Scan for the cell matching the given text and deliver its [x, y] coordinate at center. 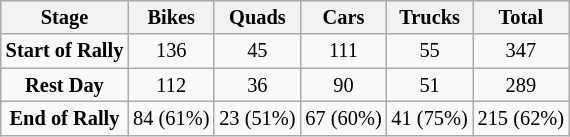
Start of Rally [64, 51]
90 [343, 85]
51 [430, 85]
289 [521, 85]
41 (75%) [430, 118]
Stage [64, 17]
Total [521, 17]
84 (61%) [171, 118]
111 [343, 51]
Cars [343, 17]
Rest Day [64, 85]
Quads [257, 17]
45 [257, 51]
67 (60%) [343, 118]
End of Rally [64, 118]
36 [257, 85]
Trucks [430, 17]
23 (51%) [257, 118]
55 [430, 51]
347 [521, 51]
Bikes [171, 17]
112 [171, 85]
215 (62%) [521, 118]
136 [171, 51]
